Search for the cell housing the specified text and yield its [x, y] center coordinate. 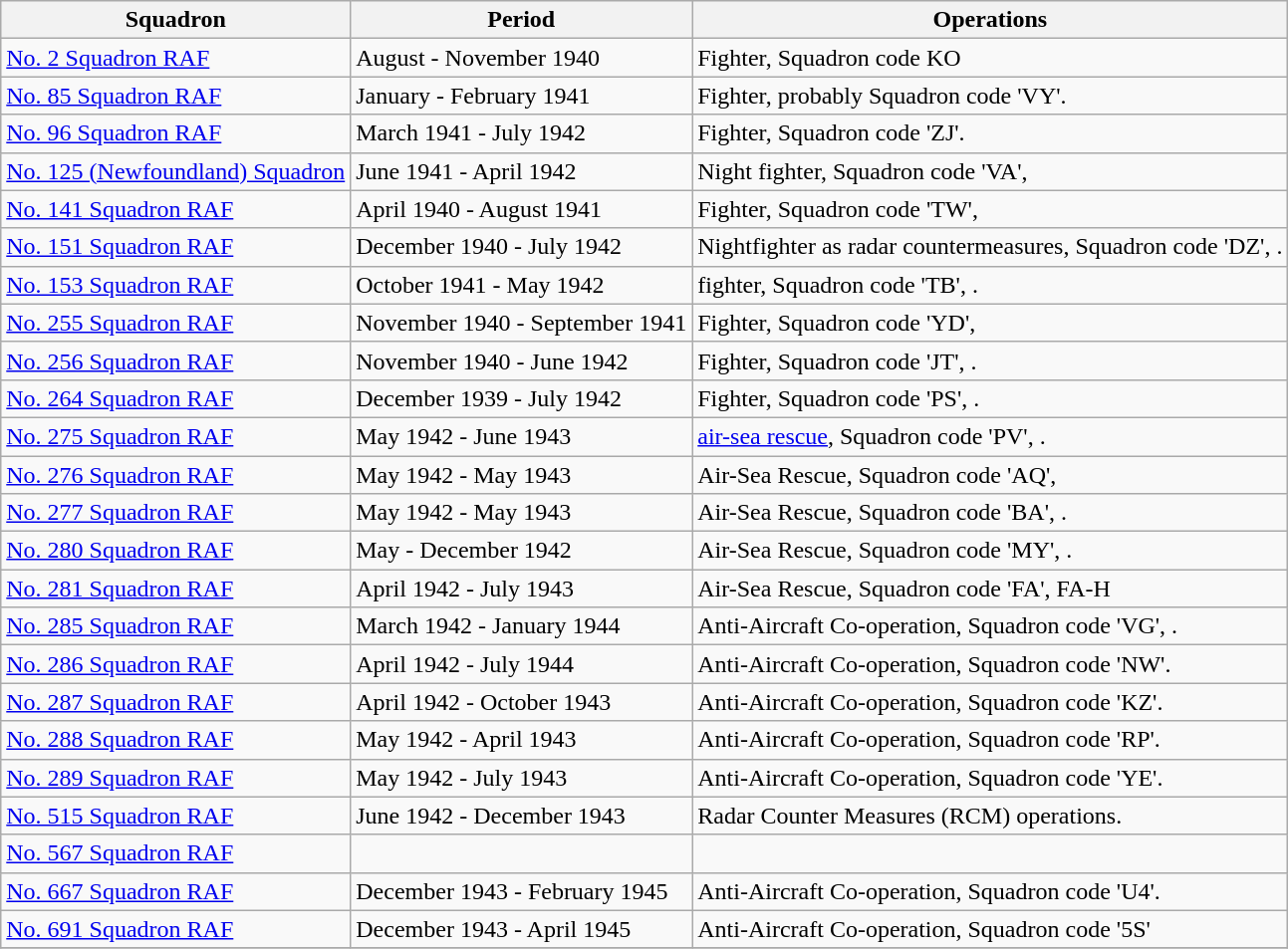
Air-Sea Rescue, Squadron code 'BA', . [990, 513]
No. 287 Squadron RAF [175, 702]
May 1942 - April 1943 [522, 740]
May 1942 - July 1943 [522, 778]
Operations [990, 20]
Anti-Aircraft Co-operation, Squadron code 'KZ'. [990, 702]
No. 151 Squadron RAF [175, 247]
Nightfighter as radar countermeasures, Squadron code 'DZ', . [990, 247]
Anti-Aircraft Co-operation, Squadron code 'VG', . [990, 626]
December 1939 - July 1942 [522, 398]
June 1942 - December 1943 [522, 816]
June 1941 - April 1942 [522, 171]
Fighter, Squadron code KO [990, 58]
Squadron [175, 20]
No. 264 Squadron RAF [175, 398]
Anti-Aircraft Co-operation, Squadron code 'U4'. [990, 891]
Fighter, Squadron code 'ZJ'. [990, 133]
Fighter, probably Squadron code 'VY'. [990, 96]
April 1942 - October 1943 [522, 702]
No. 515 Squadron RAF [175, 816]
January - February 1941 [522, 96]
No. 153 Squadron RAF [175, 285]
air-sea rescue, Squadron code 'PV', . [990, 436]
No. 285 Squadron RAF [175, 626]
December 1943 - April 1945 [522, 929]
No. 280 Squadron RAF [175, 551]
No. 567 Squadron RAF [175, 853]
March 1941 - July 1942 [522, 133]
No. 691 Squadron RAF [175, 929]
Fighter, Squadron code 'JT', . [990, 360]
Period [522, 20]
November 1940 - September 1941 [522, 323]
No. 141 Squadron RAF [175, 209]
No. 125 (Newfoundland) Squadron [175, 171]
August - November 1940 [522, 58]
Fighter, Squadron code 'PS', . [990, 398]
No. 667 Squadron RAF [175, 891]
May - December 1942 [522, 551]
Night fighter, Squadron code 'VA', [990, 171]
May 1942 - June 1943 [522, 436]
April 1940 - August 1941 [522, 209]
No. 276 Squadron RAF [175, 475]
April 1942 - July 1943 [522, 589]
No. 289 Squadron RAF [175, 778]
fighter, Squadron code 'TB', . [990, 285]
No. 281 Squadron RAF [175, 589]
Radar Counter Measures (RCM) operations. [990, 816]
Anti-Aircraft Co-operation, Squadron code 'NW'. [990, 664]
Air-Sea Rescue, Squadron code 'MY', . [990, 551]
Anti-Aircraft Co-operation, Squadron code '5S' [990, 929]
No. 256 Squadron RAF [175, 360]
No. 275 Squadron RAF [175, 436]
No. 255 Squadron RAF [175, 323]
December 1943 - February 1945 [522, 891]
No. 2 Squadron RAF [175, 58]
No. 288 Squadron RAF [175, 740]
Air-Sea Rescue, Squadron code 'AQ', [990, 475]
March 1942 - January 1944 [522, 626]
No. 277 Squadron RAF [175, 513]
Anti-Aircraft Co-operation, Squadron code 'YE'. [990, 778]
No. 96 Squadron RAF [175, 133]
No. 85 Squadron RAF [175, 96]
No. 286 Squadron RAF [175, 664]
Anti-Aircraft Co-operation, Squadron code 'RP'. [990, 740]
Fighter, Squadron code 'YD', [990, 323]
April 1942 - July 1944 [522, 664]
November 1940 - June 1942 [522, 360]
Fighter, Squadron code 'TW', [990, 209]
December 1940 - July 1942 [522, 247]
Air-Sea Rescue, Squadron code 'FA', FA-H [990, 589]
October 1941 - May 1942 [522, 285]
